Return [X, Y] of the center of cell containing provided text 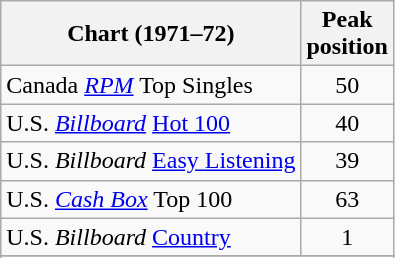
Chart (1971–72) [151, 34]
U.S. Billboard Country [151, 237]
Canada RPM Top Singles [151, 85]
U.S. Billboard Hot 100 [151, 123]
Peakposition [347, 34]
U.S. Cash Box Top 100 [151, 199]
39 [347, 161]
40 [347, 123]
U.S. Billboard Easy Listening [151, 161]
50 [347, 85]
63 [347, 199]
1 [347, 237]
